Extract the (X, Y) coordinate from the center of the cell holding the provided text.  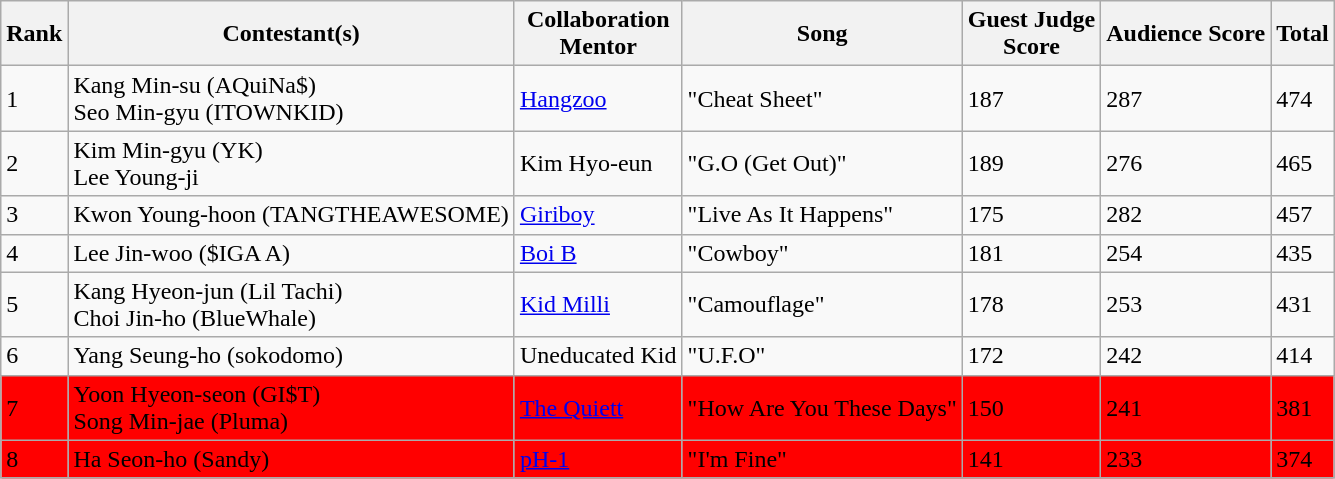
"Cowboy" (822, 253)
"G.O (Get Out)" (822, 164)
Guest JudgeScore (1031, 34)
175 (1031, 215)
287 (1186, 98)
414 (1303, 356)
Kim Hyo-eun (598, 164)
Rank (34, 34)
Kid Milli (598, 304)
435 (1303, 253)
8 (34, 459)
Yang Seung-ho (sokodomo) (292, 356)
"Cheat Sheet" (822, 98)
276 (1186, 164)
"I'm Fine" (822, 459)
Lee Jin-woo ($IGA A) (292, 253)
CollaborationMentor (598, 34)
2 (34, 164)
172 (1031, 356)
"U.F.O" (822, 356)
141 (1031, 459)
474 (1303, 98)
4 (34, 253)
Audience Score (1186, 34)
254 (1186, 253)
"Camouflage" (822, 304)
Kang Hyeon-jun (Lil Tachi)Choi Jin-ho (BlueWhale) (292, 304)
457 (1303, 215)
233 (1186, 459)
Total (1303, 34)
pH-1 (598, 459)
"How Are You These Days" (822, 408)
241 (1186, 408)
Song (822, 34)
242 (1186, 356)
Kim Min-gyu (YK)Lee Young-ji (292, 164)
253 (1186, 304)
Giriboy (598, 215)
181 (1031, 253)
Contestant(s) (292, 34)
282 (1186, 215)
189 (1031, 164)
Kang Min-su (AQuiNa$)Seo Min-gyu (ITOWNKID) (292, 98)
Ha Seon-ho (Sandy) (292, 459)
187 (1031, 98)
"Live As It Happens" (822, 215)
374 (1303, 459)
3 (34, 215)
Hangzoo (598, 98)
Uneducated Kid (598, 356)
381 (1303, 408)
Yoon Hyeon-seon (GI$T)Song Min-jae (Pluma) (292, 408)
1 (34, 98)
431 (1303, 304)
7 (34, 408)
5 (34, 304)
150 (1031, 408)
465 (1303, 164)
6 (34, 356)
Kwon Young-hoon (TANGTHEAWESOME) (292, 215)
The Quiett (598, 408)
Boi B (598, 253)
178 (1031, 304)
